Capture the cell that displays the provided text and extract its (X, Y) central coordinate. 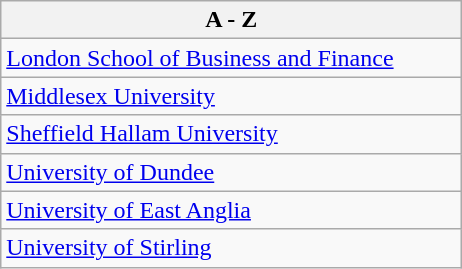
University of Stirling (232, 248)
University of East Anglia (232, 210)
Sheffield Hallam University (232, 134)
A - Z (232, 20)
University of Dundee (232, 172)
Middlesex University (232, 96)
London School of Business and Finance (232, 58)
